Output the [x, y] coordinate of the center of the cell containing the given text.  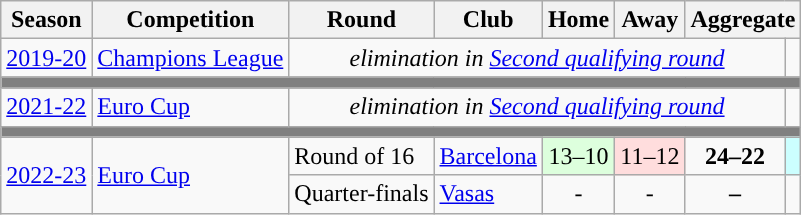
– [735, 194]
Club [488, 20]
Champions League [190, 58]
Vasas [488, 194]
Aggregate [743, 20]
24–22 [735, 156]
2022-23 [46, 175]
Round of 16 [362, 156]
Season [46, 20]
11–12 [650, 156]
Competition [190, 20]
Home [578, 20]
2021-22 [46, 107]
Quarter-finals [362, 194]
2019-20 [46, 58]
Away [650, 20]
13–10 [578, 156]
Barcelona [488, 156]
Round [362, 20]
